Return the [x, y] coordinate for the center point of the cell that contains the specified text.  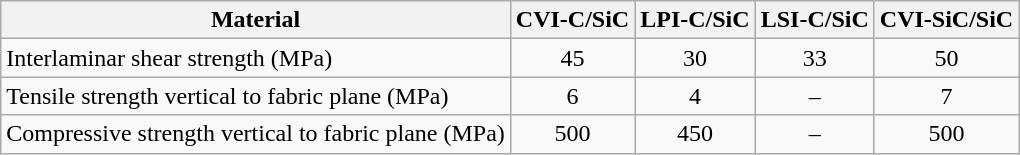
450 [695, 134]
7 [946, 96]
4 [695, 96]
50 [946, 58]
30 [695, 58]
Material [256, 20]
33 [814, 58]
45 [572, 58]
Compressive strength vertical to fabric plane (MPa) [256, 134]
Interlaminar shear strength (MPa) [256, 58]
LSI-C/SiC [814, 20]
CVI-C/SiC [572, 20]
Tensile strength vertical to fabric plane (MPa) [256, 96]
CVI-SiC/SiC [946, 20]
LPI-C/SiC [695, 20]
6 [572, 96]
